Extract the [X, Y] coordinate from the center of the cell holding the provided text.  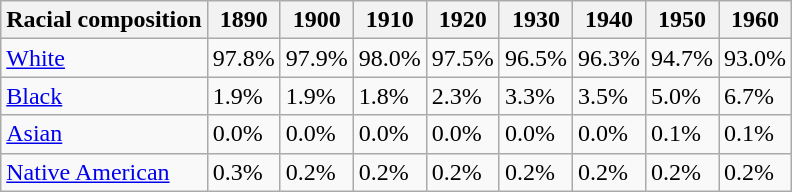
1910 [390, 20]
1920 [462, 20]
Asian [104, 134]
1900 [316, 20]
6.7% [756, 96]
96.5% [536, 58]
93.0% [756, 58]
Native American [104, 172]
Racial composition [104, 20]
Black [104, 96]
97.5% [462, 58]
98.0% [390, 58]
5.0% [682, 96]
1890 [244, 20]
3.5% [608, 96]
97.8% [244, 58]
97.9% [316, 58]
96.3% [608, 58]
1.8% [390, 96]
1960 [756, 20]
94.7% [682, 58]
0.3% [244, 172]
3.3% [536, 96]
White [104, 58]
1930 [536, 20]
1940 [608, 20]
1950 [682, 20]
2.3% [462, 96]
